Capture the cell that displays the provided text and extract its [x, y] central coordinate. 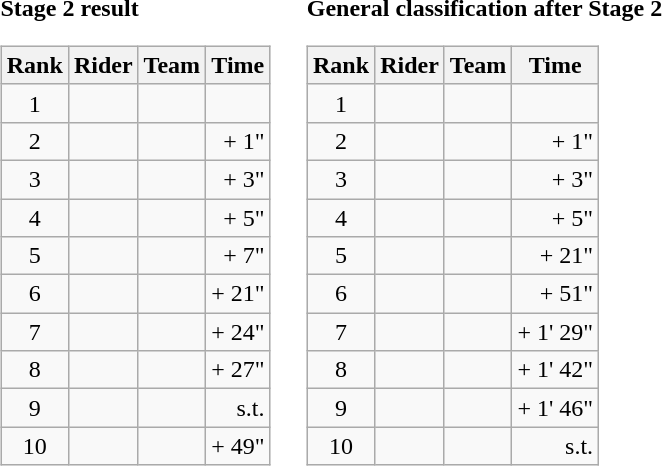
+ 1' 46" [556, 408]
+ 1' 29" [556, 332]
+ 51" [556, 294]
+ 7" [238, 256]
+ 49" [238, 446]
+ 27" [238, 370]
+ 1' 42" [556, 370]
+ 24" [238, 332]
